Identify which cell holds the provided text, then report its [X, Y] central coordinate. 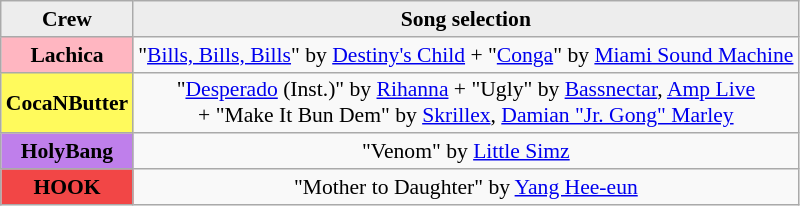
HolyBang [67, 152]
Song selection [466, 19]
"Mother to Daughter" by Yang Hee-eun [466, 187]
"Venom" by Little Simz [466, 152]
CocaNButter [67, 102]
Crew [67, 19]
Lachica [67, 55]
"Desperado (Inst.)" by Rihanna + "Ugly" by Bassnectar, Amp Live + "Make It Bun Dem" by Skrillex, Damian "Jr. Gong" Marley [466, 102]
"Bills, Bills, Bills" by Destiny's Child + "Conga" by Miami Sound Machine [466, 55]
HOOK [67, 187]
